Pinpoint the cell where the given text exists, returning its [X, Y] midpoint coordinate. 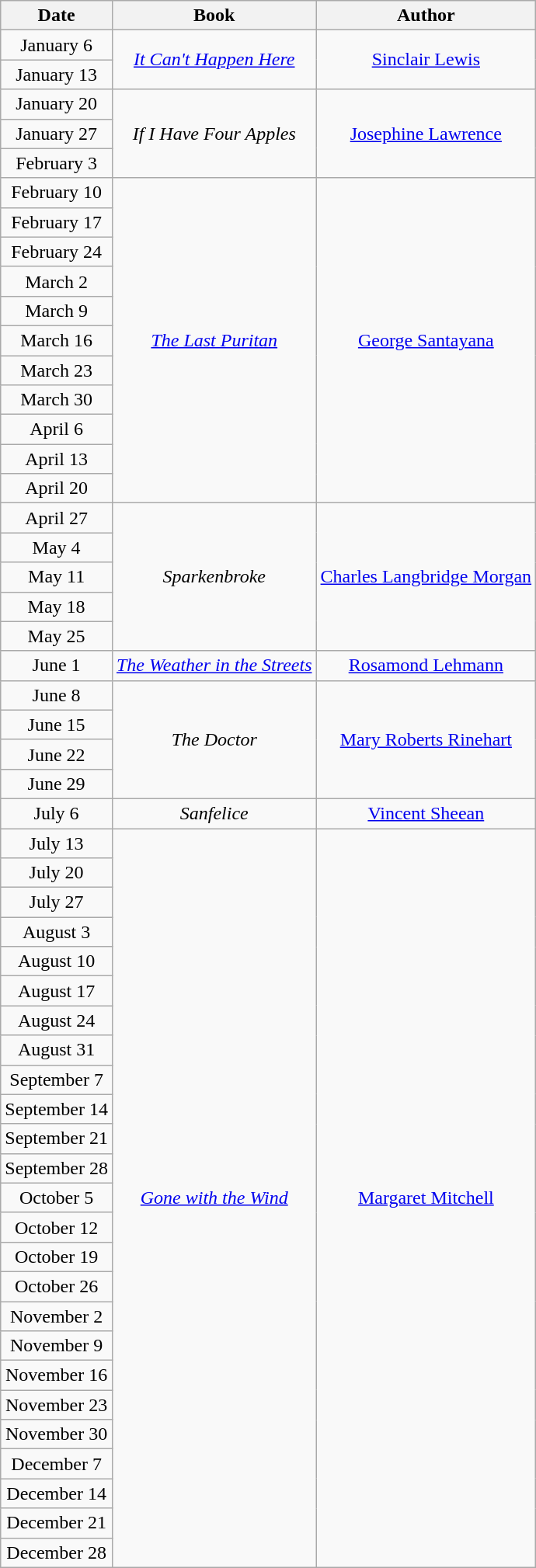
July 20 [57, 873]
June 15 [57, 725]
September 14 [57, 1109]
March 30 [57, 400]
April 6 [57, 429]
March 16 [57, 340]
May 11 [57, 577]
Mary Roberts Rinehart [426, 739]
June 29 [57, 784]
June 8 [57, 695]
October 26 [57, 1286]
November 9 [57, 1346]
The Doctor [214, 739]
Rosamond Lehmann [426, 666]
January 27 [57, 134]
August 31 [57, 1050]
June 1 [57, 666]
February 10 [57, 193]
February 17 [57, 222]
Charles Langbridge Morgan [426, 577]
Sparkenbroke [214, 577]
October 5 [57, 1198]
Book [214, 16]
April 27 [57, 518]
Date [57, 16]
April 13 [57, 459]
October 19 [57, 1257]
January 6 [57, 45]
Margaret Mitchell [426, 1198]
It Can't Happen Here [214, 60]
February 24 [57, 252]
May 4 [57, 548]
Author [426, 16]
July 13 [57, 843]
The Last Puritan [214, 340]
July 6 [57, 813]
November 16 [57, 1375]
December 28 [57, 1552]
February 3 [57, 163]
August 17 [57, 991]
November 23 [57, 1405]
December 21 [57, 1523]
July 27 [57, 902]
George Santayana [426, 340]
Sanfelice [214, 813]
The Weather in the Streets [214, 666]
October 12 [57, 1227]
Vincent Sheean [426, 813]
September 7 [57, 1080]
August 3 [57, 932]
May 25 [57, 636]
If I Have Four Apples [214, 134]
Josephine Lawrence [426, 134]
August 24 [57, 1020]
Gone with the Wind [214, 1198]
December 7 [57, 1464]
December 14 [57, 1493]
November 2 [57, 1316]
November 30 [57, 1434]
May 18 [57, 607]
April 20 [57, 488]
June 22 [57, 754]
September 28 [57, 1168]
August 10 [57, 961]
January 20 [57, 104]
Sinclair Lewis [426, 60]
March 23 [57, 370]
January 13 [57, 75]
March 9 [57, 311]
March 2 [57, 281]
September 21 [57, 1139]
